Detect which cell encompasses the target text, then output its (X, Y) center coordinate. 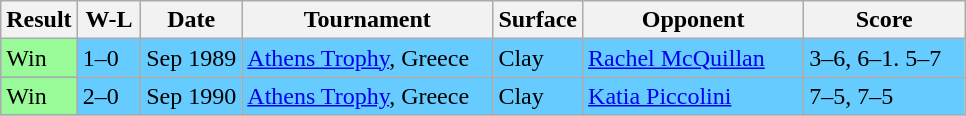
Score (884, 20)
3–6, 6–1. 5–7 (884, 58)
Rachel McQuillan (694, 58)
Date (192, 20)
Tournament (368, 20)
W-L (109, 20)
1–0 (109, 58)
Opponent (694, 20)
Result (39, 20)
Sep 1990 (192, 96)
2–0 (109, 96)
7–5, 7–5 (884, 96)
Katia Piccolini (694, 96)
Surface (538, 20)
Sep 1989 (192, 58)
